Capture the cell that displays the provided text and extract its (X, Y) central coordinate. 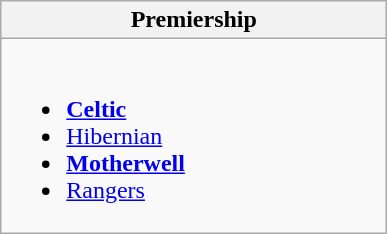
Premiership (194, 20)
CelticHibernianMotherwellRangers (194, 136)
